Find where the given text appears and provide that cell's center as [x, y] coordinate. 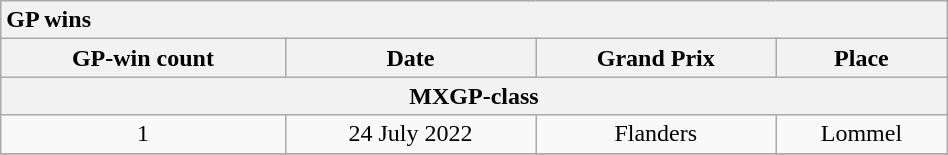
MXGP-class [474, 96]
Flanders [656, 134]
Lommel [862, 134]
Grand Prix [656, 58]
24 July 2022 [410, 134]
1 [143, 134]
GP-win count [143, 58]
Place [862, 58]
Date [410, 58]
GP wins [474, 20]
